Return the (X, Y) coordinate for the center point of the cell that contains the specified text.  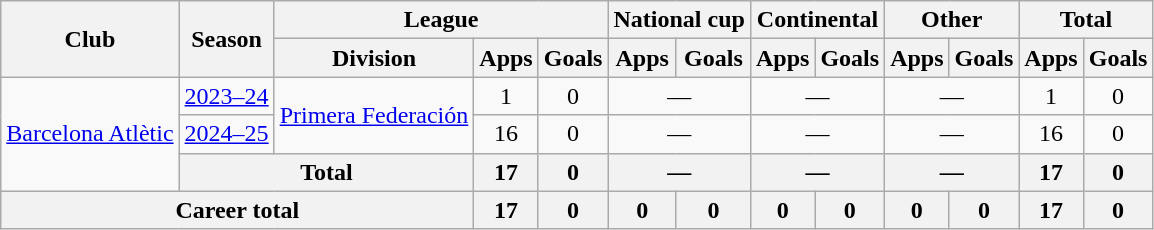
Season (226, 39)
Other (952, 20)
Barcelona Atlètic (90, 134)
National cup (679, 20)
Career total (238, 210)
Club (90, 39)
Primera Federación (374, 115)
League (441, 20)
2024–25 (226, 134)
Continental (817, 20)
2023–24 (226, 96)
Division (374, 58)
